Extract the [x, y] coordinate from the center of the cell holding the provided text.  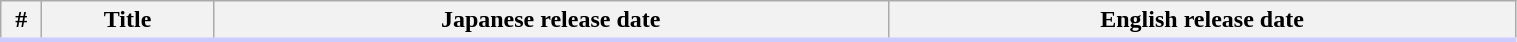
# [22, 21]
Japanese release date [550, 21]
Title [128, 21]
English release date [1202, 21]
